For the text-containing cell, return its midpoint in [x, y] coordinate format. 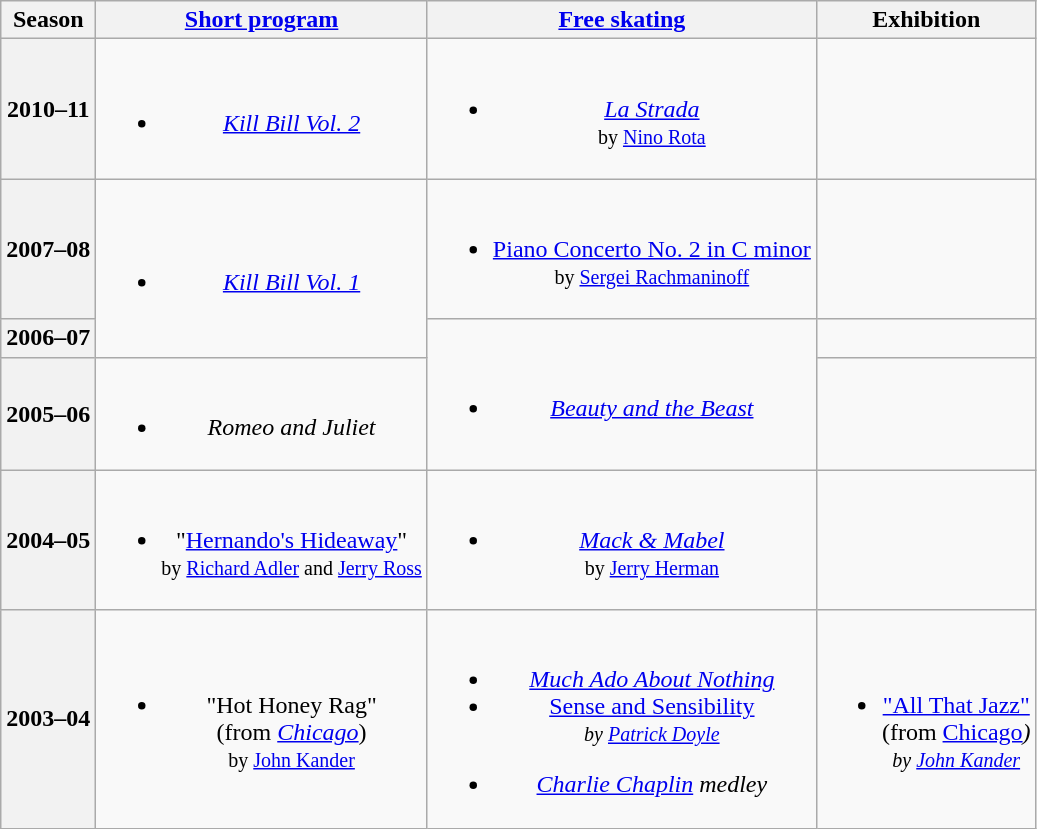
"Hot Honey Rag" (from Chicago) by John Kander [262, 719]
"All That Jazz" (from Chicago) by John Kander [926, 719]
2010–11 [48, 109]
La Strada by Nino Rota [622, 109]
2003–04 [48, 719]
2006–07 [48, 338]
Piano Concerto No. 2 in C minor by Sergei Rachmaninoff [622, 249]
Much Ado About NothingSense and Sensibility by Patrick Doyle Charlie Chaplin medley [622, 719]
Kill Bill Vol. 1 [262, 268]
Beauty and the Beast [622, 394]
Short program [262, 20]
2007–08 [48, 249]
2005–06 [48, 414]
2004–05 [48, 540]
Mack & Mabel by Jerry Herman [622, 540]
Season [48, 20]
Free skating [622, 20]
Kill Bill Vol. 2 [262, 109]
Exhibition [926, 20]
Romeo and Juliet [262, 414]
"Hernando's Hideaway" by Richard Adler and Jerry Ross [262, 540]
